Extract the (x, y) coordinate from the center of the cell holding the provided text.  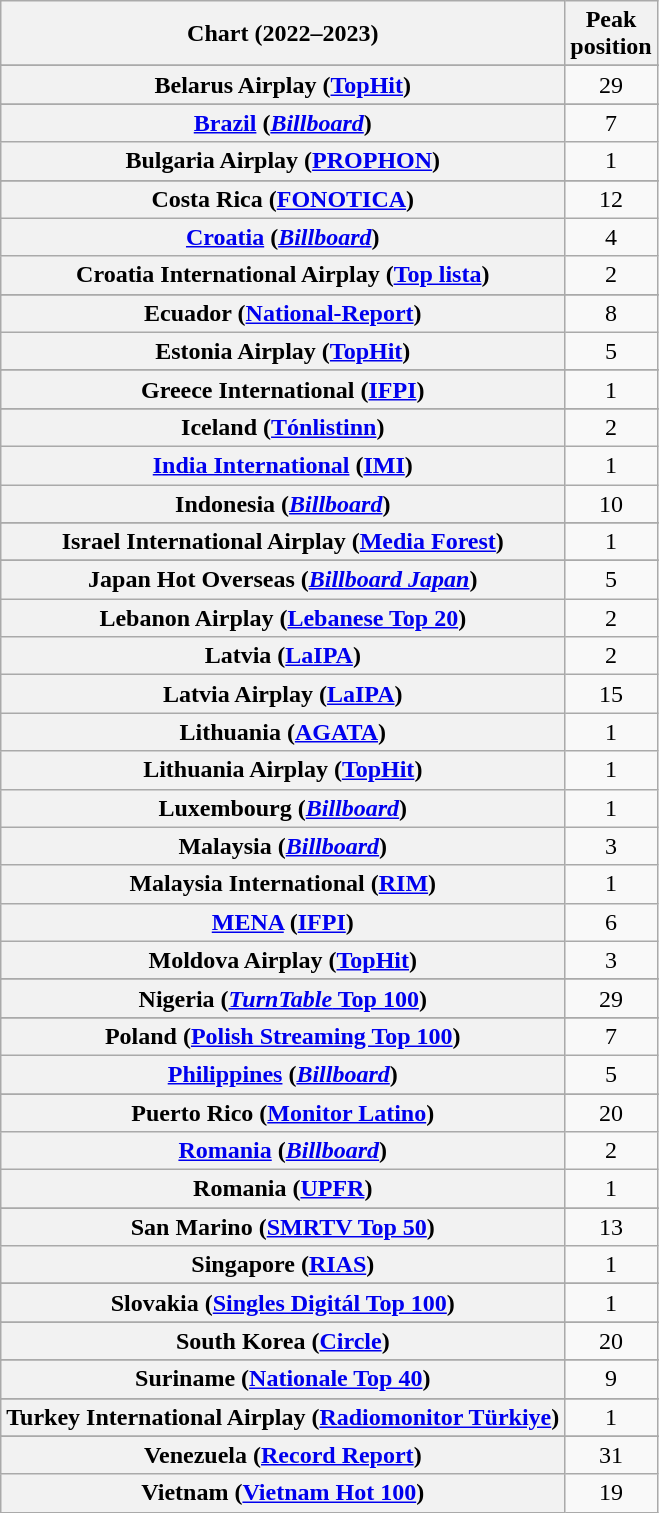
6 (611, 922)
Nigeria (TurnTable Top 100) (283, 998)
Romania (Billboard) (283, 1151)
San Marino (SMRTV Top 50) (283, 1227)
Costa Rica (FONOTICA) (283, 199)
Suriname (Nationale Top 40) (283, 1379)
Latvia (LaIPA) (283, 656)
31 (611, 1455)
MENA (IFPI) (283, 922)
Slovakia (Singles Digitál Top 100) (283, 1303)
Ecuador (National-Report) (283, 313)
Lebanon Airplay (Lebanese Top 20) (283, 618)
Indonesia (Billboard) (283, 503)
Romania (UPFR) (283, 1189)
Israel International Airplay (Media Forest) (283, 542)
Lithuania (AGATA) (283, 732)
India International (IMI) (283, 465)
Lithuania Airplay (TopHit) (283, 770)
Bulgaria Airplay (PROPHON) (283, 161)
Greece International (IFPI) (283, 389)
Luxembourg (Billboard) (283, 808)
Peakposition (611, 34)
Chart (2022–2023) (283, 34)
Turkey International Airplay (Radiomonitor Türkiye) (283, 1417)
4 (611, 237)
Philippines (Billboard) (283, 1074)
Singapore (RIAS) (283, 1265)
15 (611, 694)
19 (611, 1493)
12 (611, 199)
Japan Hot Overseas (Billboard Japan) (283, 580)
13 (611, 1227)
Croatia (Billboard) (283, 237)
10 (611, 503)
Vietnam (Vietnam Hot 100) (283, 1493)
Puerto Rico (Monitor Latino) (283, 1113)
8 (611, 313)
Moldova Airplay (TopHit) (283, 960)
Latvia Airplay (LaIPA) (283, 694)
Brazil (Billboard) (283, 123)
Belarus Airplay (TopHit) (283, 85)
Malaysia International (RIM) (283, 884)
Malaysia (Billboard) (283, 846)
Estonia Airplay (TopHit) (283, 351)
Venezuela (Record Report) (283, 1455)
9 (611, 1379)
South Korea (Circle) (283, 1341)
Croatia International Airplay (Top lista) (283, 275)
Iceland (Tónlistinn) (283, 427)
Poland (Polish Streaming Top 100) (283, 1036)
